Detect which cell encompasses the target text, then output its (x, y) center coordinate. 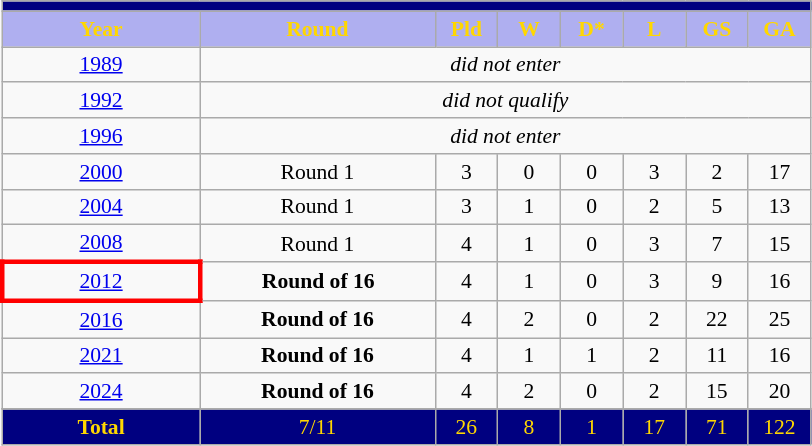
did not qualify (506, 101)
71 (718, 427)
9 (718, 282)
8 (530, 427)
Total (101, 427)
22 (718, 320)
2000 (101, 172)
2004 (101, 207)
W (530, 29)
2016 (101, 320)
25 (780, 320)
GS (718, 29)
Round (318, 29)
GA (780, 29)
5 (718, 207)
1996 (101, 136)
13 (780, 207)
1989 (101, 65)
2024 (101, 392)
Pld (466, 29)
7 (718, 244)
2008 (101, 244)
D* (592, 29)
26 (466, 427)
20 (780, 392)
11 (718, 356)
2021 (101, 356)
Year (101, 29)
L (654, 29)
2012 (101, 282)
1992 (101, 101)
7/11 (318, 427)
122 (780, 427)
